For the text-containing cell, return its midpoint in [X, Y] coordinate format. 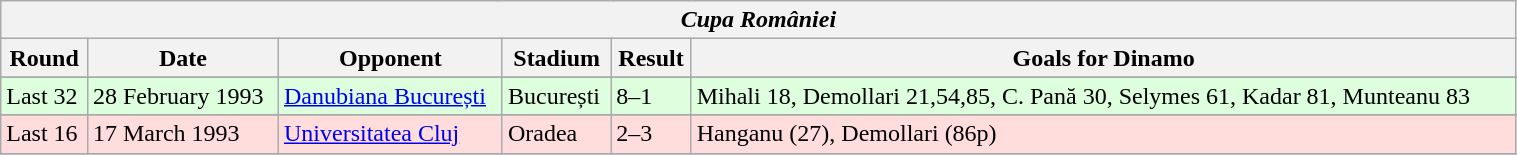
Stadium [556, 58]
Hanganu (27), Demollari (86p) [1104, 134]
Mihali 18, Demollari 21,54,85, C. Pană 30, Selymes 61, Kadar 81, Munteanu 83 [1104, 96]
Round [44, 58]
Last 32 [44, 96]
17 March 1993 [182, 134]
Danubiana București [390, 96]
28 February 1993 [182, 96]
Cupa României [758, 20]
Goals for Dinamo [1104, 58]
Last 16 [44, 134]
Universitatea Cluj [390, 134]
București [556, 96]
8–1 [651, 96]
2–3 [651, 134]
Date [182, 58]
Oradea [556, 134]
Result [651, 58]
Opponent [390, 58]
